Identify which cell holds the provided text, then report its (x, y) central coordinate. 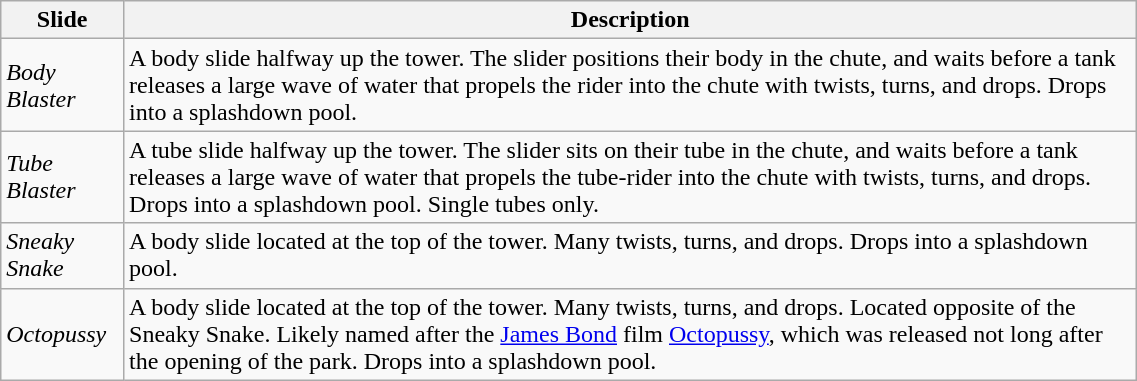
A body slide located at the top of the tower. Many twists, turns, and drops. Drops into a splashdown pool. (630, 256)
Description (630, 20)
Octopussy (62, 334)
Body Blaster (62, 85)
Sneaky Snake (62, 256)
Slide (62, 20)
Tube Blaster (62, 177)
